Output the (X, Y) coordinate of the center of the cell containing the given text.  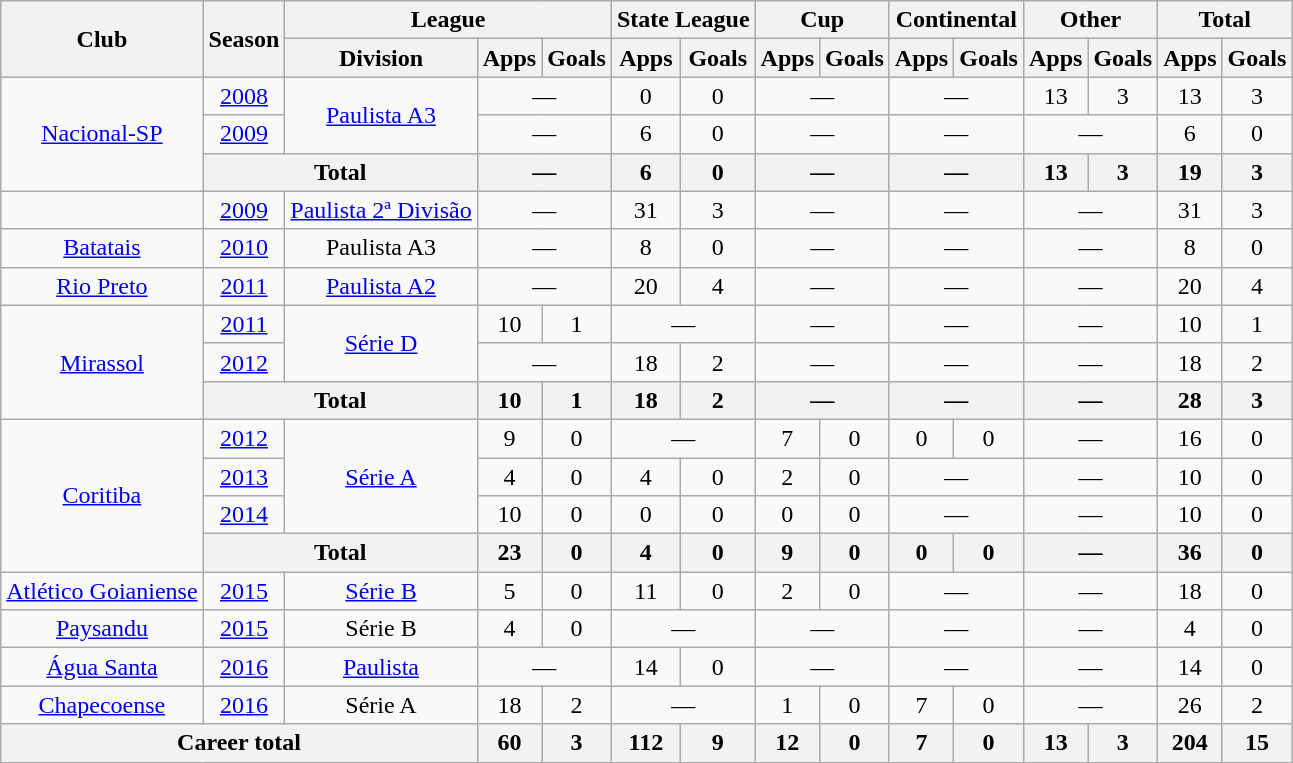
Paulista (381, 667)
15 (1257, 743)
5 (509, 591)
Mirassol (102, 362)
Paulista A2 (381, 286)
Rio Preto (102, 286)
Paysandu (102, 629)
Coritiba (102, 495)
11 (646, 591)
19 (1190, 172)
2008 (244, 96)
Atlético Goianiense (102, 591)
60 (509, 743)
28 (1190, 400)
Division (381, 58)
Série D (381, 343)
23 (509, 553)
Club (102, 39)
Cup (822, 20)
Other (1090, 20)
2010 (244, 248)
Água Santa (102, 667)
2013 (244, 477)
16 (1190, 438)
26 (1190, 705)
League (448, 20)
Continental (956, 20)
Batatais (102, 248)
State League (683, 20)
112 (646, 743)
Season (244, 39)
36 (1190, 553)
Paulista 2ª Divisão (381, 210)
Career total (239, 743)
Nacional-SP (102, 134)
Chapecoense (102, 705)
204 (1190, 743)
2014 (244, 515)
12 (787, 743)
